Determine the (x, y) coordinate at the center of the cell enclosing the given text.  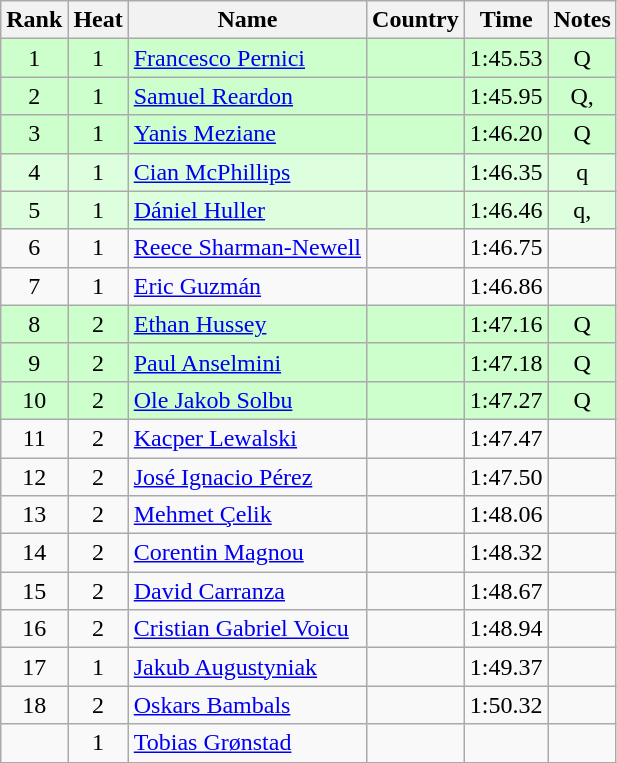
Kacper Lewalski (247, 438)
1:46.46 (506, 210)
Ethan Hussey (247, 324)
1:50.32 (506, 705)
1:47.47 (506, 438)
Paul Anselmini (247, 362)
10 (34, 400)
1:45.53 (506, 58)
1:46.75 (506, 248)
Mehmet Çelik (247, 515)
1:48.94 (506, 629)
José Ignacio Pérez (247, 477)
1:47.18 (506, 362)
1:47.27 (506, 400)
Samuel Reardon (247, 96)
Jakub Augustyniak (247, 667)
16 (34, 629)
18 (34, 705)
11 (34, 438)
Ole Jakob Solbu (247, 400)
Yanis Meziane (247, 134)
1:48.32 (506, 553)
1:46.86 (506, 286)
Cian McPhillips (247, 172)
15 (34, 591)
1:45.95 (506, 96)
1:46.20 (506, 134)
1:48.67 (506, 591)
Time (506, 20)
Francesco Pernici (247, 58)
Country (416, 20)
Reece Sharman-Newell (247, 248)
David Carranza (247, 591)
14 (34, 553)
Cristian Gabriel Voicu (247, 629)
Corentin Magnou (247, 553)
6 (34, 248)
17 (34, 667)
Tobias Grønstad (247, 743)
12 (34, 477)
3 (34, 134)
7 (34, 286)
Notes (582, 20)
1:47.50 (506, 477)
13 (34, 515)
Eric Guzmán (247, 286)
Heat (98, 20)
Oskars Bambals (247, 705)
9 (34, 362)
1:47.16 (506, 324)
Rank (34, 20)
q, (582, 210)
Dániel Huller (247, 210)
1:49.37 (506, 667)
4 (34, 172)
1:46.35 (506, 172)
Name (247, 20)
Q, (582, 96)
5 (34, 210)
q (582, 172)
8 (34, 324)
1:48.06 (506, 515)
